Output the (X, Y) coordinate of the center of the cell containing the given text.  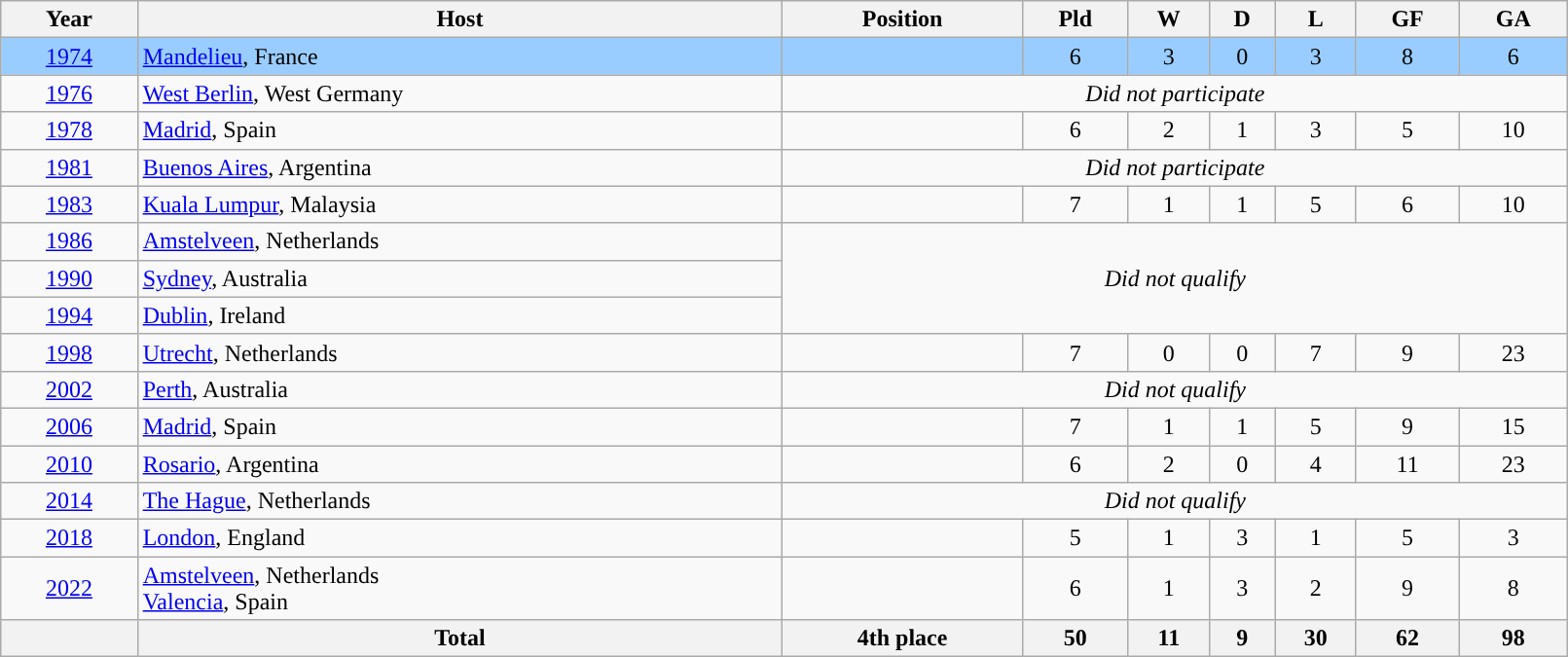
2014 (69, 501)
1994 (69, 315)
1974 (69, 56)
London, England (459, 538)
4th place (903, 639)
Total (459, 639)
4 (1316, 464)
Buenos Aires, Argentina (459, 167)
L (1316, 19)
The Hague, Netherlands (459, 501)
W (1168, 19)
West Berlin, West Germany (459, 93)
Host (459, 19)
Year (69, 19)
1990 (69, 278)
1998 (69, 352)
Amstelveen, Netherlands Valencia, Spain (459, 588)
50 (1075, 639)
2018 (69, 538)
2002 (69, 389)
Amstelveen, Netherlands (459, 241)
1983 (69, 204)
1976 (69, 93)
Position (903, 19)
Perth, Australia (459, 389)
1981 (69, 167)
Rosario, Argentina (459, 464)
Pld (1075, 19)
15 (1513, 426)
Mandelieu, France (459, 56)
GF (1407, 19)
1986 (69, 241)
98 (1513, 639)
Sydney, Australia (459, 278)
30 (1316, 639)
D (1242, 19)
GA (1513, 19)
2006 (69, 426)
62 (1407, 639)
Dublin, Ireland (459, 315)
1978 (69, 130)
Utrecht, Netherlands (459, 352)
2022 (69, 588)
2010 (69, 464)
Kuala Lumpur, Malaysia (459, 204)
